Extract the [x, y] coordinate from the center of the cell holding the provided text.  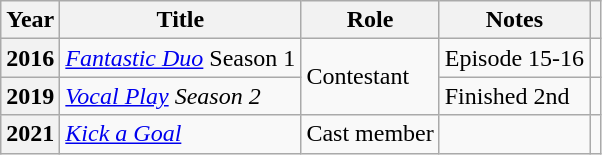
Year [30, 20]
Cast member [370, 134]
Episode 15-16 [514, 58]
Finished 2nd [514, 96]
Notes [514, 20]
Title [180, 20]
Contestant [370, 77]
2019 [30, 96]
Vocal Play Season 2 [180, 96]
Kick a Goal [180, 134]
2021 [30, 134]
Fantastic Duo Season 1 [180, 58]
2016 [30, 58]
Role [370, 20]
